Identify which cell holds the provided text, then report its (X, Y) central coordinate. 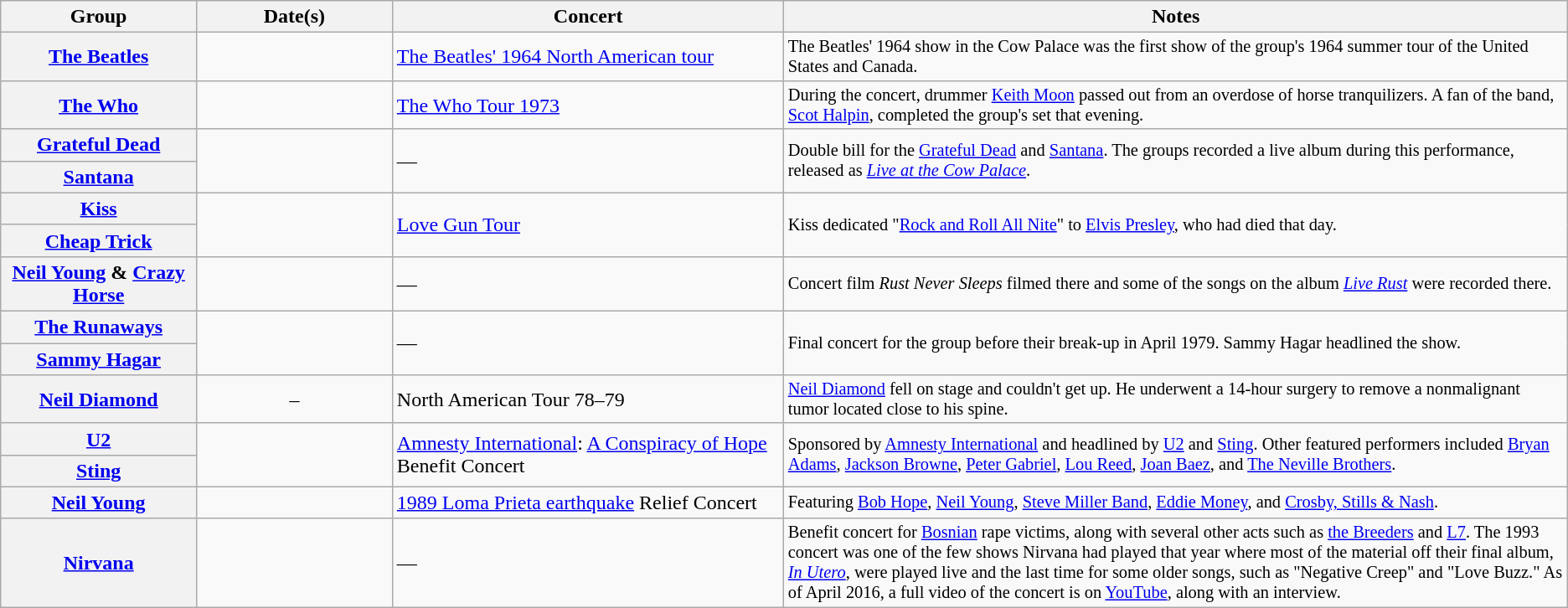
The Runaways (99, 327)
Date(s) (295, 17)
Neil Diamond fell on stage and couldn't get up. He underwent a 14-hour surgery to remove a nonmalignant tumor located close to his spine. (1176, 399)
1989 Loma Prieta earthquake Relief Concert (588, 502)
Group (99, 17)
The Beatles (99, 57)
Neil Young & Crazy Horse (99, 283)
Sting (99, 471)
The Who Tour 1973 (588, 105)
Grateful Dead (99, 145)
Kiss (99, 209)
Final concert for the group before their break-up in April 1979. Sammy Hagar headlined the show. (1176, 343)
– (295, 399)
Nirvana (99, 563)
Cheap Trick (99, 240)
The Beatles' 1964 show in the Cow Palace was the first show of the group's 1964 summer tour of the United States and Canada. (1176, 57)
Concert film Rust Never Sleeps filmed there and some of the songs on the album Live Rust were recorded there. (1176, 283)
Sammy Hagar (99, 359)
North American Tour 78–79 (588, 399)
The Who (99, 105)
Amnesty International: A Conspiracy of Hope Benefit Concert (588, 455)
Kiss dedicated "Rock and Roll All Nite" to Elvis Presley, who had died that day. (1176, 224)
Concert (588, 17)
U2 (99, 439)
Neil Young (99, 502)
Featuring Bob Hope, Neil Young, Steve Miller Band, Eddie Money, and Crosby, Stills & Nash. (1176, 502)
Double bill for the Grateful Dead and Santana. The groups recorded a live album during this performance, released as Live at the Cow Palace. (1176, 161)
Love Gun Tour (588, 224)
Notes (1176, 17)
Neil Diamond (99, 399)
Santana (99, 177)
The Beatles' 1964 North American tour (588, 57)
